Locate the cell with the specified text and output its (x, y) center coordinate. 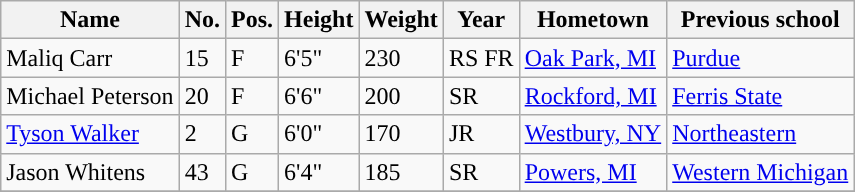
6'0" (319, 134)
Ferris State (760, 96)
Tyson Walker (90, 134)
Western Michigan (760, 172)
6'5" (319, 58)
No. (202, 20)
Hometown (593, 20)
230 (401, 58)
Westbury, NY (593, 134)
2 (202, 134)
Michael Peterson (90, 96)
43 (202, 172)
Oak Park, MI (593, 58)
Pos. (252, 20)
Purdue (760, 58)
6'4" (319, 172)
Height (319, 20)
15 (202, 58)
Year (481, 20)
200 (401, 96)
Name (90, 20)
185 (401, 172)
20 (202, 96)
Previous school (760, 20)
170 (401, 134)
Maliq Carr (90, 58)
Jason Whitens (90, 172)
JR (481, 134)
RS FR (481, 58)
Weight (401, 20)
Powers, MI (593, 172)
Rockford, MI (593, 96)
6'6" (319, 96)
Northeastern (760, 134)
